Return the (X, Y) coordinate for the center point of the cell that contains the specified text.  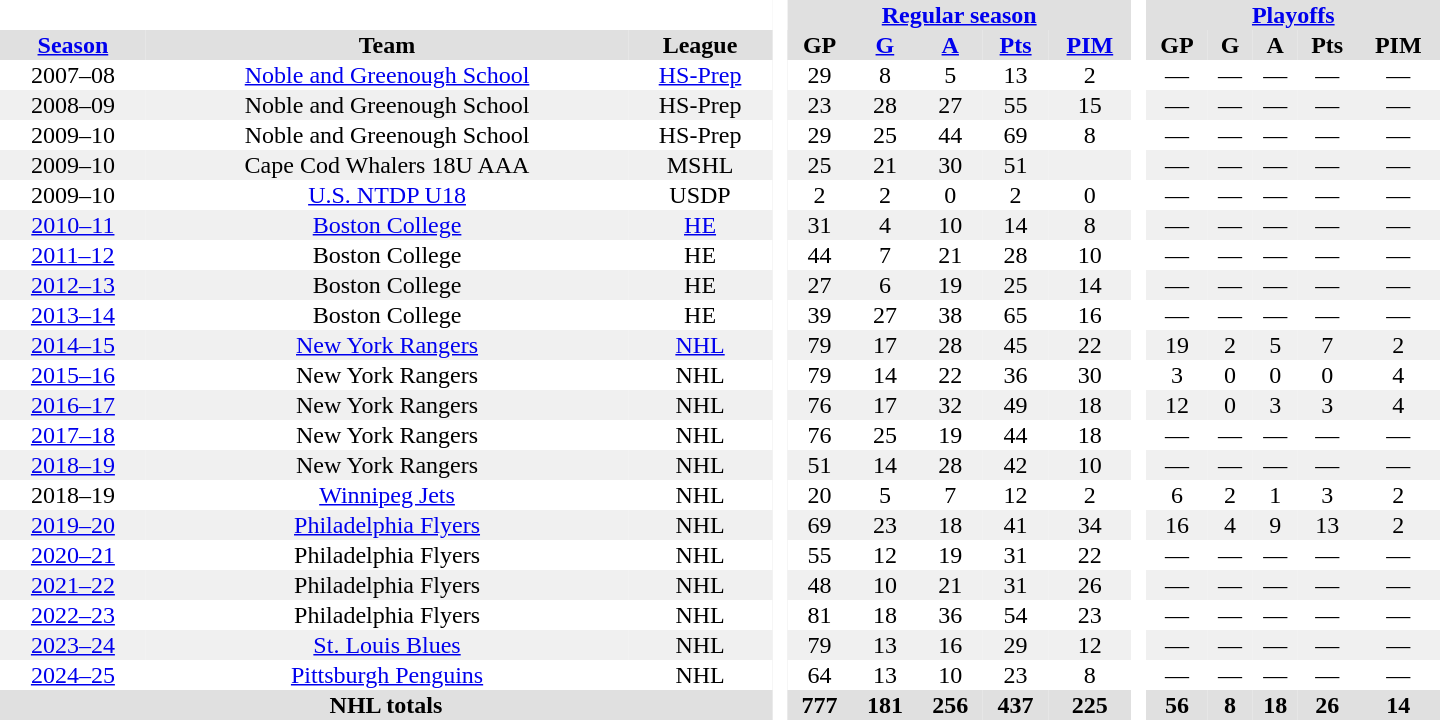
2007–08 (73, 75)
2022–23 (73, 615)
2008–09 (73, 105)
League (700, 45)
Playoffs (1294, 15)
Team (387, 45)
42 (1016, 465)
81 (820, 615)
2021–22 (73, 585)
256 (950, 705)
2023–24 (73, 645)
48 (820, 585)
181 (884, 705)
2020–21 (73, 555)
Winnipeg Jets (387, 495)
Season (73, 45)
9 (1276, 525)
2019–20 (73, 525)
32 (950, 405)
65 (1016, 315)
64 (820, 675)
Pittsburgh Penguins (387, 675)
2010–11 (73, 225)
USDP (700, 195)
Cape Cod Whalers 18U AAA (387, 165)
38 (950, 315)
15 (1090, 105)
20 (820, 495)
MSHL (700, 165)
2015–16 (73, 375)
437 (1016, 705)
2011–12 (73, 255)
1 (1276, 495)
39 (820, 315)
2017–18 (73, 435)
41 (1016, 525)
56 (1178, 705)
34 (1090, 525)
St. Louis Blues (387, 645)
NHL totals (386, 705)
2012–13 (73, 285)
2024–25 (73, 675)
2016–17 (73, 405)
U.S. NTDP U18 (387, 195)
2014–15 (73, 345)
49 (1016, 405)
2013–14 (73, 315)
54 (1016, 615)
Regular season (960, 15)
45 (1016, 345)
225 (1090, 705)
777 (820, 705)
